Identify which cell holds the provided text, then report its (X, Y) central coordinate. 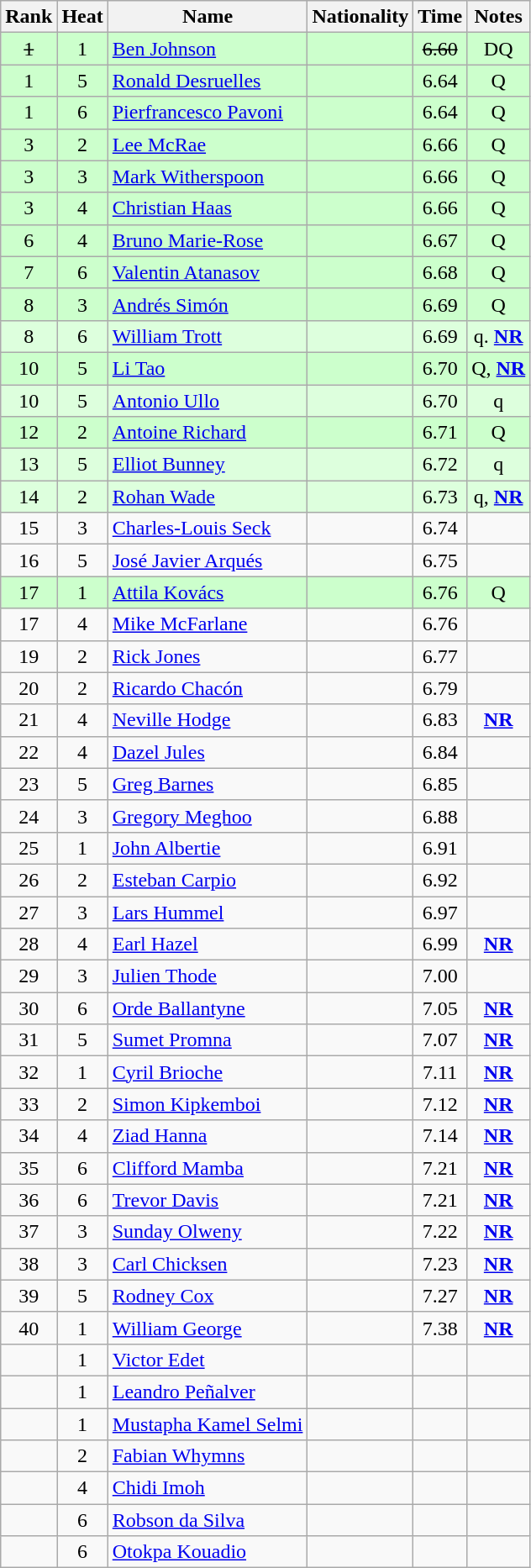
Lee McRae (208, 145)
Nationality (360, 17)
Heat (82, 17)
Victor Edet (208, 1360)
21 (29, 720)
34 (29, 1136)
Rank (29, 17)
15 (29, 529)
6.60 (440, 49)
7.27 (440, 1296)
Dazel Jules (208, 752)
John Albertie (208, 848)
6.73 (440, 497)
Robson da Silva (208, 1520)
24 (29, 816)
Carl Chicksen (208, 1264)
Q, NR (499, 368)
Neville Hodge (208, 720)
6.71 (440, 433)
Rick Jones (208, 656)
7.14 (440, 1136)
Mark Witherspoon (208, 176)
Attila Kovács (208, 592)
29 (29, 976)
37 (29, 1232)
20 (29, 688)
Notes (499, 17)
6.72 (440, 465)
Lars Hummel (208, 912)
33 (29, 1104)
Ricardo Chacón (208, 688)
7.00 (440, 976)
Otokpa Kouadio (208, 1552)
7.07 (440, 1040)
26 (29, 880)
Trevor Davis (208, 1200)
31 (29, 1040)
19 (29, 656)
22 (29, 752)
Clifford Mamba (208, 1168)
Julien Thode (208, 976)
Rodney Cox (208, 1296)
6.75 (440, 560)
Elliot Bunney (208, 465)
7.12 (440, 1104)
Earl Hazel (208, 944)
Mustapha Kamel Selmi (208, 1424)
7.22 (440, 1232)
25 (29, 848)
Ziad Hanna (208, 1136)
Chidi Imoh (208, 1488)
7 (29, 272)
6.91 (440, 848)
6.74 (440, 529)
6.92 (440, 880)
Li Tao (208, 368)
Valentin Atanasov (208, 272)
Sumet Promna (208, 1040)
6.77 (440, 656)
27 (29, 912)
6.85 (440, 784)
Esteban Carpio (208, 880)
Andrés Simón (208, 304)
q. NR (499, 336)
Greg Barnes (208, 784)
6.79 (440, 688)
30 (29, 1008)
Bruno Marie-Rose (208, 240)
Simon Kipkemboi (208, 1104)
6.83 (440, 720)
Sunday Olweny (208, 1232)
Time (440, 17)
13 (29, 465)
William Trott (208, 336)
DQ (499, 49)
40 (29, 1328)
14 (29, 497)
7.05 (440, 1008)
12 (29, 433)
Leandro Peñalver (208, 1392)
Christian Haas (208, 208)
Mike McFarlane (208, 624)
6.67 (440, 240)
José Javier Arqués (208, 560)
36 (29, 1200)
6.68 (440, 272)
35 (29, 1168)
Charles-Louis Seck (208, 529)
Pierfrancesco Pavoni (208, 113)
6.99 (440, 944)
Ben Johnson (208, 49)
q, NR (499, 497)
7.23 (440, 1264)
6.97 (440, 912)
Ronald Desruelles (208, 81)
7.38 (440, 1328)
Fabian Whymns (208, 1456)
Antonio Ullo (208, 401)
23 (29, 784)
Orde Ballantyne (208, 1008)
38 (29, 1264)
Antoine Richard (208, 433)
32 (29, 1072)
6.88 (440, 816)
Cyril Brioche (208, 1072)
William George (208, 1328)
39 (29, 1296)
16 (29, 560)
Name (208, 17)
28 (29, 944)
7.11 (440, 1072)
Rohan Wade (208, 497)
6.84 (440, 752)
Gregory Meghoo (208, 816)
